Search for the cell housing the specified text and yield its [x, y] center coordinate. 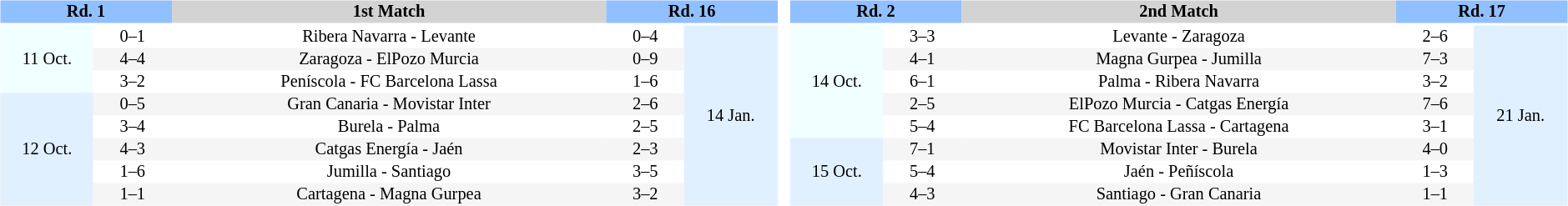
Rd. 16 [693, 12]
Ribera Navarra - Levante [389, 37]
1st Match [389, 12]
14 Jan. [731, 115]
7–3 [1435, 60]
15 Oct. [837, 172]
12 Oct. [47, 150]
0–4 [646, 37]
0–9 [646, 60]
Zaragoza - ElPozo Murcia [389, 60]
3–4 [132, 127]
Burela - Palma [389, 127]
7–1 [923, 150]
14 Oct. [837, 82]
Rd. 1 [85, 12]
Gran Canaria - Movistar Inter [389, 105]
21 Jan. [1520, 115]
0–5 [132, 105]
4–1 [923, 60]
Rd. 2 [876, 12]
Cartagena - Magna Gurpea [389, 195]
6–1 [923, 82]
ElPozo Murcia - Catgas Energía [1178, 105]
3–3 [923, 37]
7–6 [1435, 105]
FC Barcelona Lassa - Cartagena [1178, 127]
Levante - Zaragoza [1178, 37]
4–4 [132, 60]
Magna Gurpea - Jumilla [1178, 60]
4–0 [1435, 150]
Palma - Ribera Navarra [1178, 82]
Rd. 17 [1482, 12]
Santiago - Gran Canaria [1178, 195]
0–1 [132, 37]
Movistar Inter - Burela [1178, 150]
Jaén - Peñíscola [1178, 172]
2–3 [646, 150]
Jumilla - Santiago [389, 172]
3–1 [1435, 127]
1–3 [1435, 172]
3–5 [646, 172]
11 Oct. [47, 58]
Peníscola - FC Barcelona Lassa [389, 82]
2nd Match [1178, 12]
Catgas Energía - Jaén [389, 150]
